Identify which cell holds the provided text, then report its (X, Y) central coordinate. 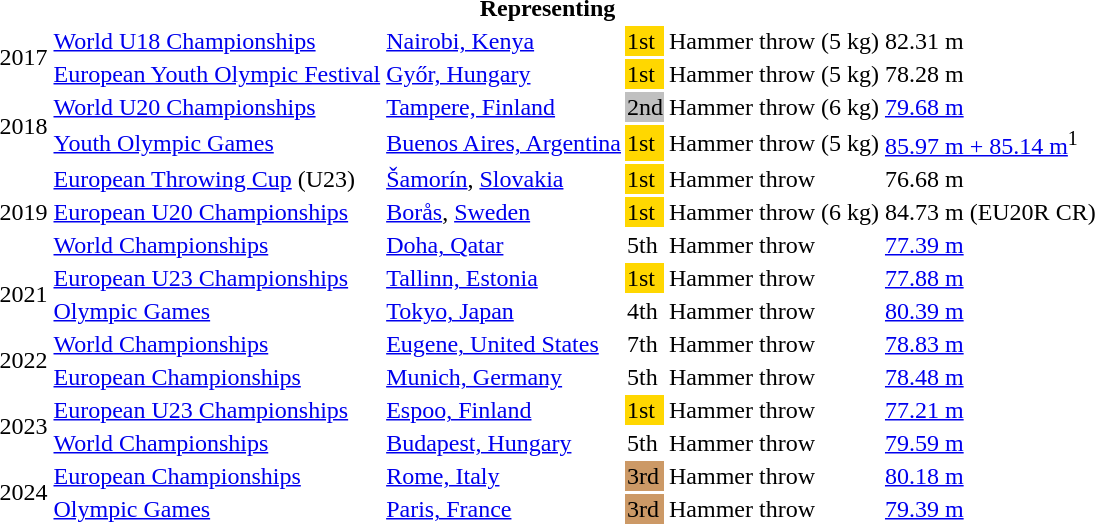
Tallinn, Estonia (504, 278)
European Throwing Cup (U23) (217, 179)
Espoo, Finland (504, 410)
Nairobi, Kenya (504, 41)
World U18 Championships (217, 41)
Munich, Germany (504, 377)
Paris, France (504, 509)
European U20 Championships (217, 212)
Tokyo, Japan (504, 311)
7th (646, 344)
Doha, Qatar (504, 245)
Rome, Italy (504, 476)
Šamorín, Slovakia (504, 179)
Tampere, Finland (504, 107)
Buenos Aires, Argentina (504, 143)
Eugene, United States (504, 344)
Youth Olympic Games (217, 143)
Győr, Hungary (504, 74)
2nd (646, 107)
Budapest, Hungary (504, 443)
4th (646, 311)
European Youth Olympic Festival (217, 74)
World U20 Championships (217, 107)
Borås, Sweden (504, 212)
